Return the (x, y) coordinate for the center point of the cell that contains the specified text.  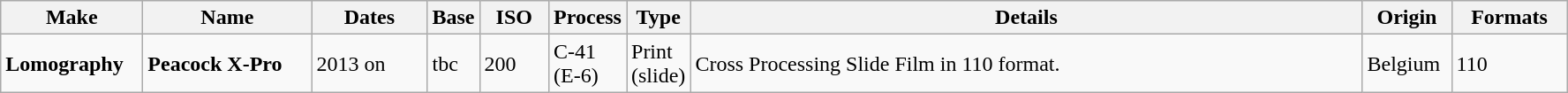
Details (1026, 18)
Cross Processing Slide Film in 110 format. (1026, 64)
Type (659, 18)
Peacock X-Pro (228, 64)
C-41 (E-6) (588, 64)
Process (588, 18)
Origin (1407, 18)
Make (72, 18)
110 (1510, 64)
tbc (454, 64)
200 (514, 64)
Name (228, 18)
Belgium (1407, 64)
Lomography (72, 64)
Formats (1510, 18)
ISO (514, 18)
2013 on (369, 64)
Print (slide) (659, 64)
Dates (369, 18)
Base (454, 18)
